Capture the cell that displays the provided text and extract its [X, Y] central coordinate. 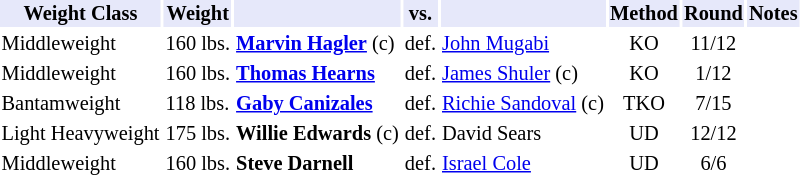
John Mugabi [524, 44]
Method [644, 14]
UD [644, 134]
Round [713, 14]
James Shuler (c) [524, 74]
11/12 [713, 44]
Marvin Hagler (c) [318, 44]
Willie Edwards (c) [318, 134]
TKO [644, 104]
Weight Class [80, 14]
118 lbs. [198, 104]
1/12 [713, 74]
Gaby Canizales [318, 104]
Thomas Hearns [318, 74]
David Sears [524, 134]
7/15 [713, 104]
175 lbs. [198, 134]
Light Heavyweight [80, 134]
Bantamweight [80, 104]
12/12 [713, 134]
Richie Sandoval (c) [524, 104]
Weight [198, 14]
vs. [420, 14]
Notes [773, 14]
